Capture the cell that displays the provided text and extract its [x, y] central coordinate. 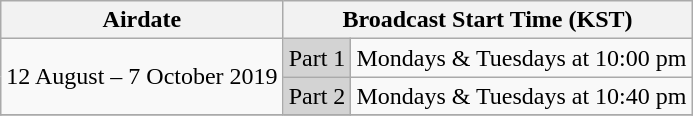
Part 1 [317, 58]
12 August – 7 October 2019 [142, 77]
Airdate [142, 20]
Broadcast Start Time (KST) [488, 20]
Part 2 [317, 96]
Mondays & Tuesdays at 10:40 pm [522, 96]
Mondays & Tuesdays at 10:00 pm [522, 58]
